Scan for the cell matching the given text and deliver its (X, Y) coordinate at center. 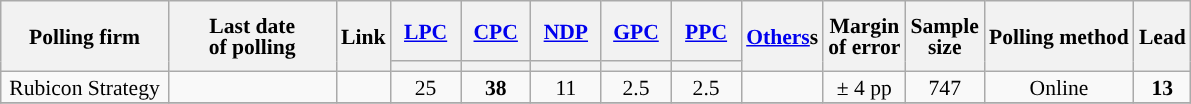
GPC (636, 31)
Rubicon Strategy (85, 86)
Marginof error (864, 36)
CPC (496, 31)
Lead (1162, 36)
PPC (706, 31)
747 (945, 86)
NDP (566, 31)
38 (496, 86)
13 (1162, 86)
25 (426, 86)
Polling firm (85, 36)
Last dateof polling (252, 36)
LPC (426, 31)
± 4 pp (864, 86)
Otherss (782, 36)
Polling method (1059, 36)
Samplesize (945, 36)
Online (1059, 86)
Link (364, 36)
11 (566, 86)
